Return (x, y) of the center of cell containing provided text 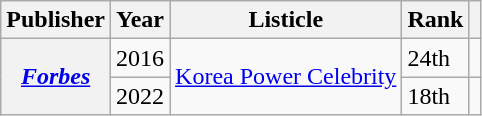
Year (140, 20)
2022 (140, 96)
24th (436, 58)
Forbes (56, 77)
Rank (436, 20)
Publisher (56, 20)
18th (436, 96)
Listicle (286, 20)
2016 (140, 58)
Korea Power Celebrity (286, 77)
